Find where the given text appears and provide that cell's center as [X, Y] coordinate. 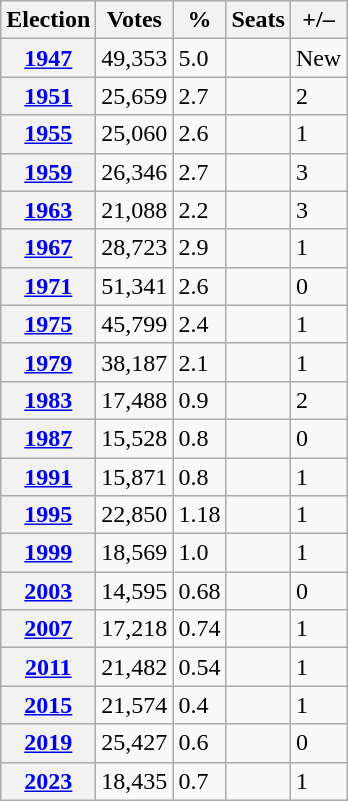
21,088 [134, 210]
21,482 [134, 667]
2015 [48, 705]
1983 [48, 400]
1995 [48, 515]
0.6 [200, 743]
2003 [48, 591]
15,528 [134, 438]
0.54 [200, 667]
Seats [258, 20]
0.9 [200, 400]
17,218 [134, 629]
17,488 [134, 400]
2.1 [200, 362]
2.2 [200, 210]
Votes [134, 20]
% [200, 20]
0.74 [200, 629]
51,341 [134, 286]
1987 [48, 438]
45,799 [134, 324]
1975 [48, 324]
1971 [48, 286]
0.68 [200, 591]
0.4 [200, 705]
New [318, 58]
25,427 [134, 743]
1991 [48, 477]
1959 [48, 172]
+/– [318, 20]
0.7 [200, 781]
1951 [48, 96]
5.0 [200, 58]
2019 [48, 743]
1963 [48, 210]
2.9 [200, 248]
25,659 [134, 96]
1.0 [200, 553]
1979 [48, 362]
2011 [48, 667]
1.18 [200, 515]
18,435 [134, 781]
28,723 [134, 248]
2007 [48, 629]
1999 [48, 553]
22,850 [134, 515]
18,569 [134, 553]
1967 [48, 248]
1947 [48, 58]
49,353 [134, 58]
14,595 [134, 591]
Election [48, 20]
25,060 [134, 134]
21,574 [134, 705]
15,871 [134, 477]
2.4 [200, 324]
26,346 [134, 172]
1955 [48, 134]
38,187 [134, 362]
2023 [48, 781]
